Search for the cell housing the specified text and yield its [X, Y] center coordinate. 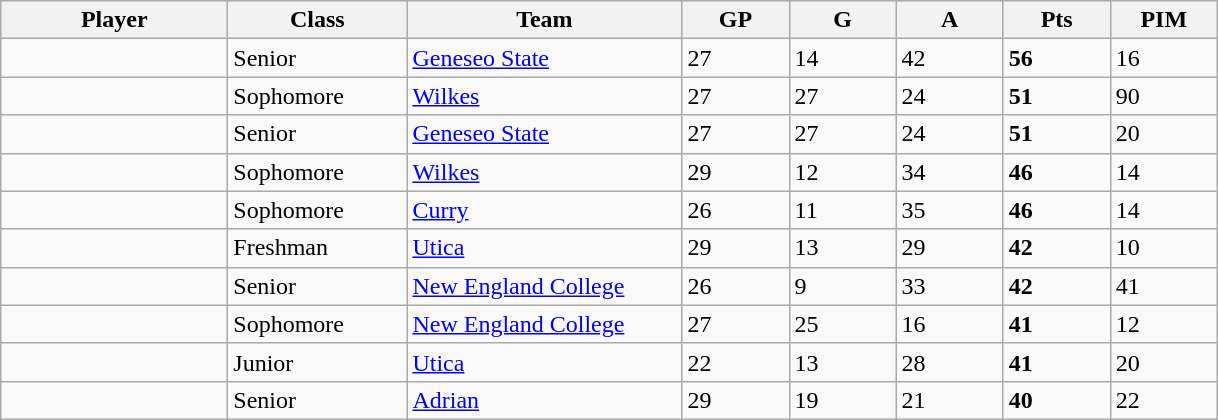
9 [842, 286]
A [950, 20]
Player [114, 20]
35 [950, 210]
Class [318, 20]
Adrian [544, 400]
GP [736, 20]
10 [1164, 248]
PIM [1164, 20]
33 [950, 286]
19 [842, 400]
90 [1164, 96]
40 [1056, 400]
Pts [1056, 20]
28 [950, 362]
Junior [318, 362]
G [842, 20]
Freshman [318, 248]
Team [544, 20]
56 [1056, 58]
Curry [544, 210]
34 [950, 172]
25 [842, 324]
11 [842, 210]
21 [950, 400]
